Return (x, y) of the center of cell containing provided text 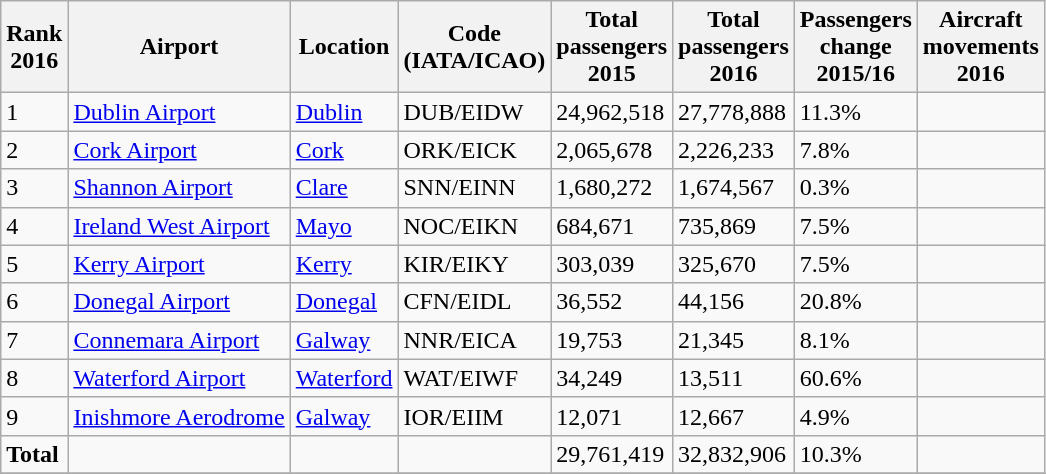
9 (34, 416)
NOC/EIKN (474, 226)
ORK/EICK (474, 150)
Kerry Airport (179, 264)
2,226,233 (734, 150)
10.3% (856, 454)
Kerry (344, 264)
CFN/EIDL (474, 302)
Donegal (344, 302)
6 (34, 302)
Aircraftmovements2016 (980, 47)
21,345 (734, 340)
4 (34, 226)
Mayo (344, 226)
1 (34, 112)
8.1% (856, 340)
Cork (344, 150)
11.3% (856, 112)
1,680,272 (612, 188)
29,761,419 (612, 454)
Shannon Airport (179, 188)
27,778,888 (734, 112)
735,869 (734, 226)
Ireland West Airport (179, 226)
WAT/EIWF (474, 378)
Inishmore Aerodrome (179, 416)
Passengerschange2015/16 (856, 47)
5 (34, 264)
2,065,678 (612, 150)
12,667 (734, 416)
NNR/EICA (474, 340)
DUB/EIDW (474, 112)
60.6% (856, 378)
Totalpassengers2015 (612, 47)
Code(IATA/ICAO) (474, 47)
325,670 (734, 264)
IOR/EIIM (474, 416)
SNN/EINN (474, 188)
Rank2016 (34, 47)
4.9% (856, 416)
Waterford Airport (179, 378)
36,552 (612, 302)
20.8% (856, 302)
Total (34, 454)
12,071 (612, 416)
303,039 (612, 264)
Dublin (344, 112)
Waterford (344, 378)
34,249 (612, 378)
0.3% (856, 188)
Clare (344, 188)
2 (34, 150)
8 (34, 378)
24,962,518 (612, 112)
Totalpassengers2016 (734, 47)
13,511 (734, 378)
Location (344, 47)
Donegal Airport (179, 302)
44,156 (734, 302)
3 (34, 188)
7 (34, 340)
7.8% (856, 150)
684,671 (612, 226)
32,832,906 (734, 454)
Airport (179, 47)
Dublin Airport (179, 112)
19,753 (612, 340)
Connemara Airport (179, 340)
KIR/EIKY (474, 264)
Cork Airport (179, 150)
1,674,567 (734, 188)
